Scan for the cell matching the given text and deliver its (x, y) coordinate at center. 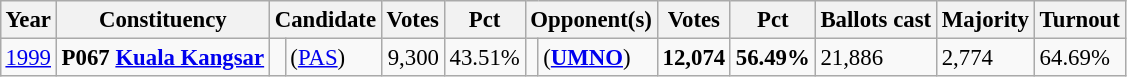
2,774 (985, 57)
Candidate (325, 20)
43.51% (484, 57)
21,886 (876, 57)
Opponent(s) (591, 20)
(UMNO) (598, 57)
9,300 (412, 57)
Ballots cast (876, 20)
Year (28, 20)
Constituency (162, 20)
P067 Kuala Kangsar (162, 57)
Majority (985, 20)
12,074 (694, 57)
(PAS) (333, 57)
Turnout (1080, 20)
1999 (28, 57)
56.49% (772, 57)
64.69% (1080, 57)
